Provide the (x, y) coordinate of the cell's center where the given text is located.  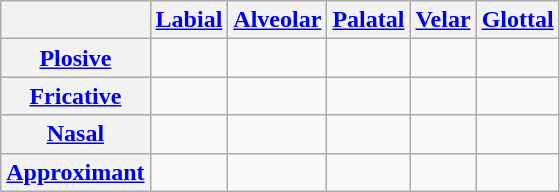
Alveolar (278, 20)
Nasal (76, 134)
Velar (443, 20)
Labial (189, 20)
Glottal (518, 20)
Plosive (76, 58)
Palatal (368, 20)
Approximant (76, 172)
Fricative (76, 96)
